Identify which cell holds the provided text, then report its [x, y] central coordinate. 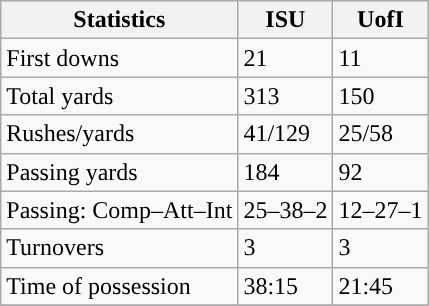
Turnovers [120, 248]
21 [286, 58]
92 [380, 172]
12–27–1 [380, 210]
41/129 [286, 134]
Time of possession [120, 286]
11 [380, 58]
UofI [380, 20]
Passing: Comp–Att–Int [120, 210]
21:45 [380, 286]
38:15 [286, 286]
First downs [120, 58]
Passing yards [120, 172]
184 [286, 172]
313 [286, 96]
25–38–2 [286, 210]
Rushes/yards [120, 134]
ISU [286, 20]
Statistics [120, 20]
Total yards [120, 96]
25/58 [380, 134]
150 [380, 96]
